Scan for the cell matching the given text and deliver its [X, Y] coordinate at center. 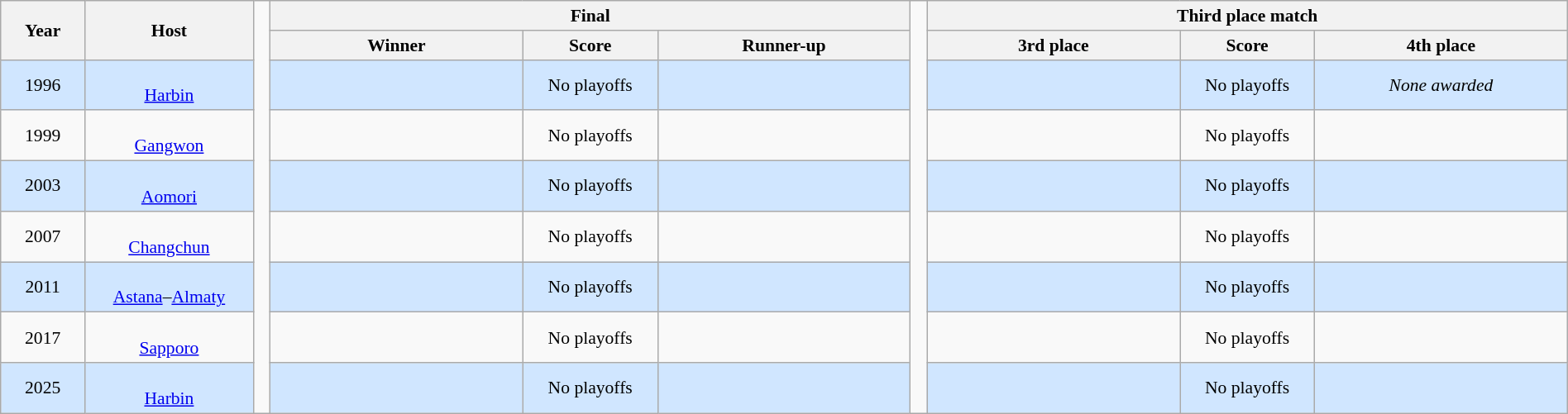
2003 [43, 187]
1996 [43, 84]
2025 [43, 388]
Winner [397, 45]
2007 [43, 236]
Final [590, 16]
Third place match [1247, 16]
3rd place [1054, 45]
Aomori [170, 187]
None awarded [1441, 84]
1999 [43, 136]
Gangwon [170, 136]
Year [43, 30]
Astana–Almaty [170, 288]
Sapporo [170, 337]
Changchun [170, 236]
4th place [1441, 45]
2011 [43, 288]
2017 [43, 337]
Runner-up [784, 45]
Host [170, 30]
